Output the [X, Y] coordinate of the center of the cell containing the given text.  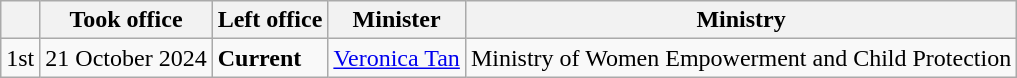
Minister [397, 20]
21 October 2024 [126, 58]
Took office [126, 20]
Left office [270, 20]
1st [20, 58]
Ministry [740, 20]
Current [270, 58]
Ministry of Women Empowerment and Child Protection [740, 58]
Veronica Tan [397, 58]
